Return the [x, y] coordinate for the center point of the cell that contains the specified text.  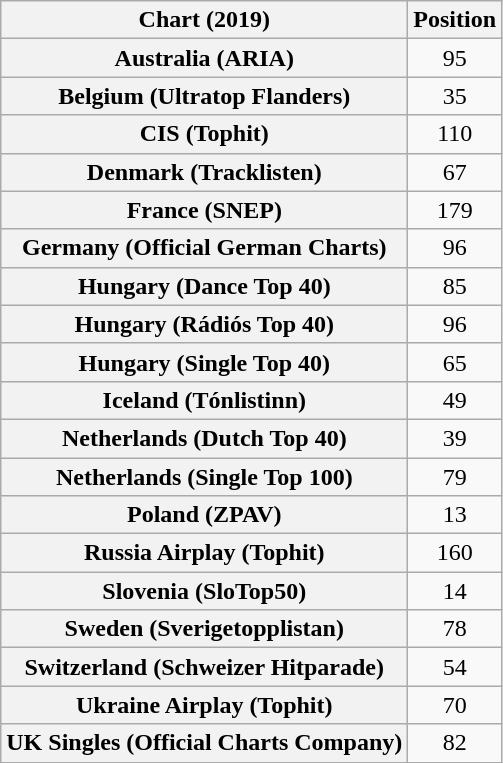
82 [455, 743]
CIS (Tophit) [204, 134]
70 [455, 705]
Hungary (Dance Top 40) [204, 286]
54 [455, 667]
Netherlands (Single Top 100) [204, 477]
179 [455, 210]
Chart (2019) [204, 20]
35 [455, 96]
78 [455, 629]
110 [455, 134]
Poland (ZPAV) [204, 515]
39 [455, 438]
Iceland (Tónlistinn) [204, 400]
Denmark (Tracklisten) [204, 172]
Slovenia (SloTop50) [204, 591]
85 [455, 286]
67 [455, 172]
Belgium (Ultratop Flanders) [204, 96]
65 [455, 362]
Hungary (Single Top 40) [204, 362]
95 [455, 58]
Hungary (Rádiós Top 40) [204, 324]
13 [455, 515]
Australia (ARIA) [204, 58]
Position [455, 20]
France (SNEP) [204, 210]
49 [455, 400]
Switzerland (Schweizer Hitparade) [204, 667]
Germany (Official German Charts) [204, 248]
Ukraine Airplay (Tophit) [204, 705]
Sweden (Sverigetopplistan) [204, 629]
Russia Airplay (Tophit) [204, 553]
14 [455, 591]
160 [455, 553]
79 [455, 477]
Netherlands (Dutch Top 40) [204, 438]
UK Singles (Official Charts Company) [204, 743]
